Search for the cell housing the specified text and yield its [x, y] center coordinate. 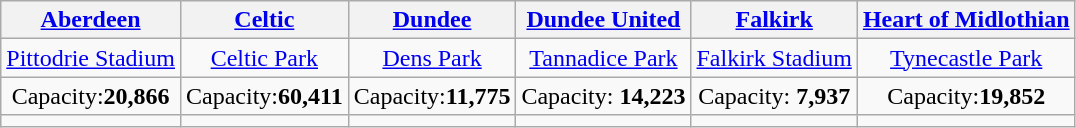
Capacity:60,411 [264, 96]
Celtic Park [264, 58]
Tannadice Park [604, 58]
Dens Park [432, 58]
Capacity:11,775 [432, 96]
Capacity:19,852 [966, 96]
Celtic [264, 20]
Pittodrie Stadium [91, 58]
Tynecastle Park [966, 58]
Falkirk Stadium [774, 58]
Dundee [432, 20]
Falkirk [774, 20]
Capacity: 7,937 [774, 96]
Capacity: 14,223 [604, 96]
Dundee United [604, 20]
Aberdeen [91, 20]
Capacity:20,866 [91, 96]
Heart of Midlothian [966, 20]
